Pinpoint the cell where the given text exists, returning its (x, y) midpoint coordinate. 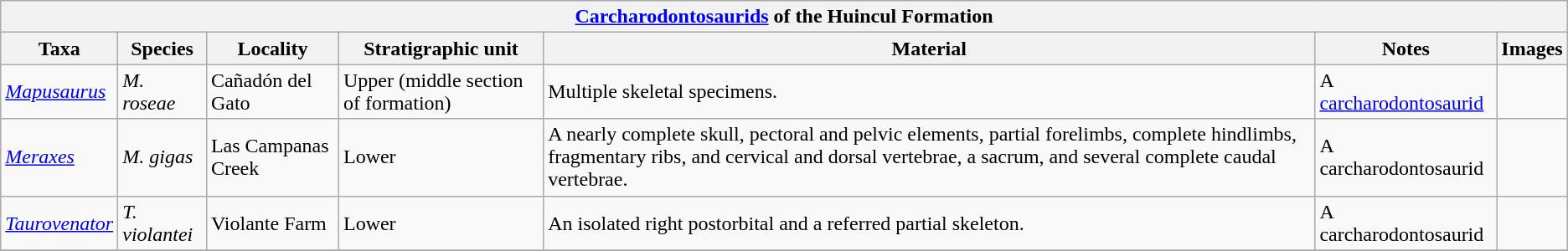
Locality (272, 49)
Meraxes (59, 157)
An isolated right postorbital and a referred partial skeleton. (930, 223)
Upper (middle section of formation) (441, 92)
T. violantei (162, 223)
Species (162, 49)
Taxa (59, 49)
Images (1532, 49)
Stratigraphic unit (441, 49)
Multiple skeletal specimens. (930, 92)
Violante Farm (272, 223)
M. gigas (162, 157)
M. roseae (162, 92)
Carcharodontosaurids of the Huincul Formation (784, 17)
Mapusaurus (59, 92)
Cañadón del Gato (272, 92)
Material (930, 49)
Taurovenator (59, 223)
Las Campanas Creek (272, 157)
Notes (1406, 49)
